Scan for the cell matching the given text and deliver its (x, y) coordinate at center. 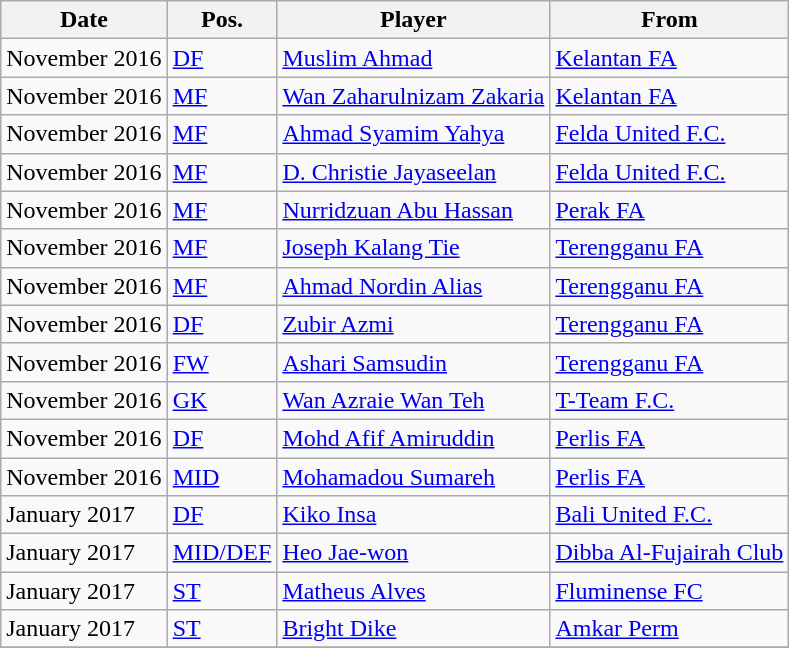
Ashari Samsudin (414, 362)
MID (222, 477)
From (670, 20)
Pos. (222, 20)
MID/DEF (222, 553)
Kiko Insa (414, 515)
Wan Azraie Wan Teh (414, 400)
T-Team F.C. (670, 400)
Zubir Azmi (414, 324)
Perak FA (670, 210)
D. Christie Jayaseelan (414, 172)
Mohd Afif Amiruddin (414, 438)
Matheus Alves (414, 591)
GK (222, 400)
Bali United F.C. (670, 515)
Bright Dike (414, 629)
Amkar Perm (670, 629)
Nurridzuan Abu Hassan (414, 210)
FW (222, 362)
Player (414, 20)
Ahmad Syamim Yahya (414, 134)
Fluminense FC (670, 591)
Muslim Ahmad (414, 58)
Heo Jae-won (414, 553)
Ahmad Nordin Alias (414, 286)
Mohamadou Sumareh (414, 477)
Wan Zaharulnizam Zakaria (414, 96)
Joseph Kalang Tie (414, 248)
Date (84, 20)
Dibba Al-Fujairah Club (670, 553)
